For the text-containing cell, return its midpoint in [x, y] coordinate format. 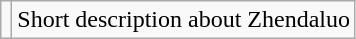
Short description about Zhendaluo [184, 20]
